Identify which cell holds the provided text, then report its (X, Y) central coordinate. 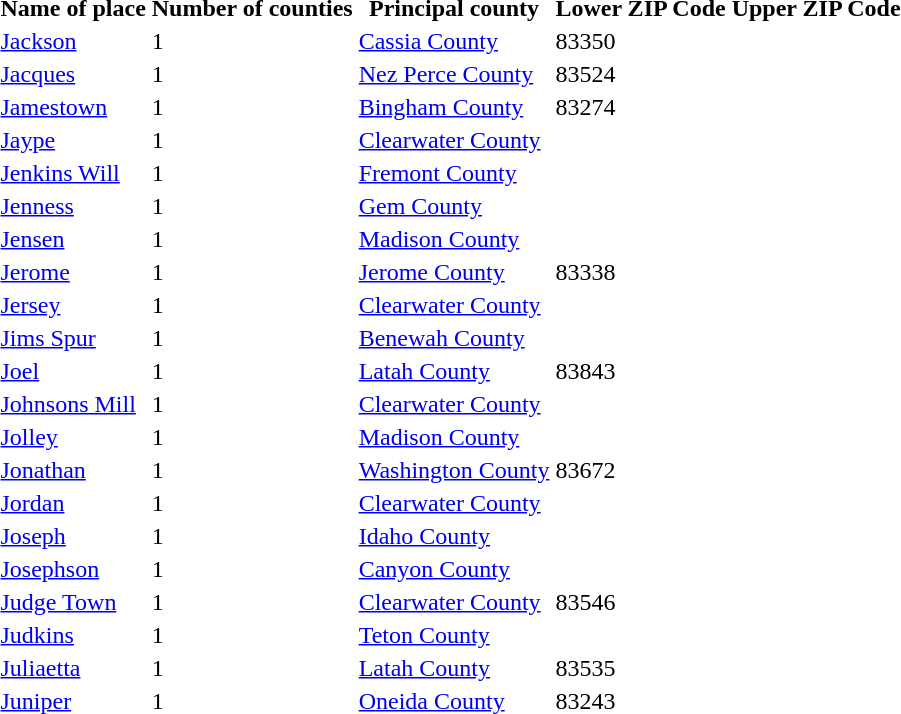
83338 (640, 272)
83672 (640, 470)
Jerome County (454, 272)
83524 (640, 74)
Benewah County (454, 338)
83843 (640, 371)
83546 (640, 602)
83350 (640, 41)
Idaho County (454, 536)
Bingham County (454, 107)
83535 (640, 668)
Canyon County (454, 569)
Cassia County (454, 41)
Gem County (454, 206)
Washington County (454, 470)
Nez Perce County (454, 74)
Teton County (454, 635)
Fremont County (454, 173)
83274 (640, 107)
